Capture the cell that displays the provided text and extract its (X, Y) central coordinate. 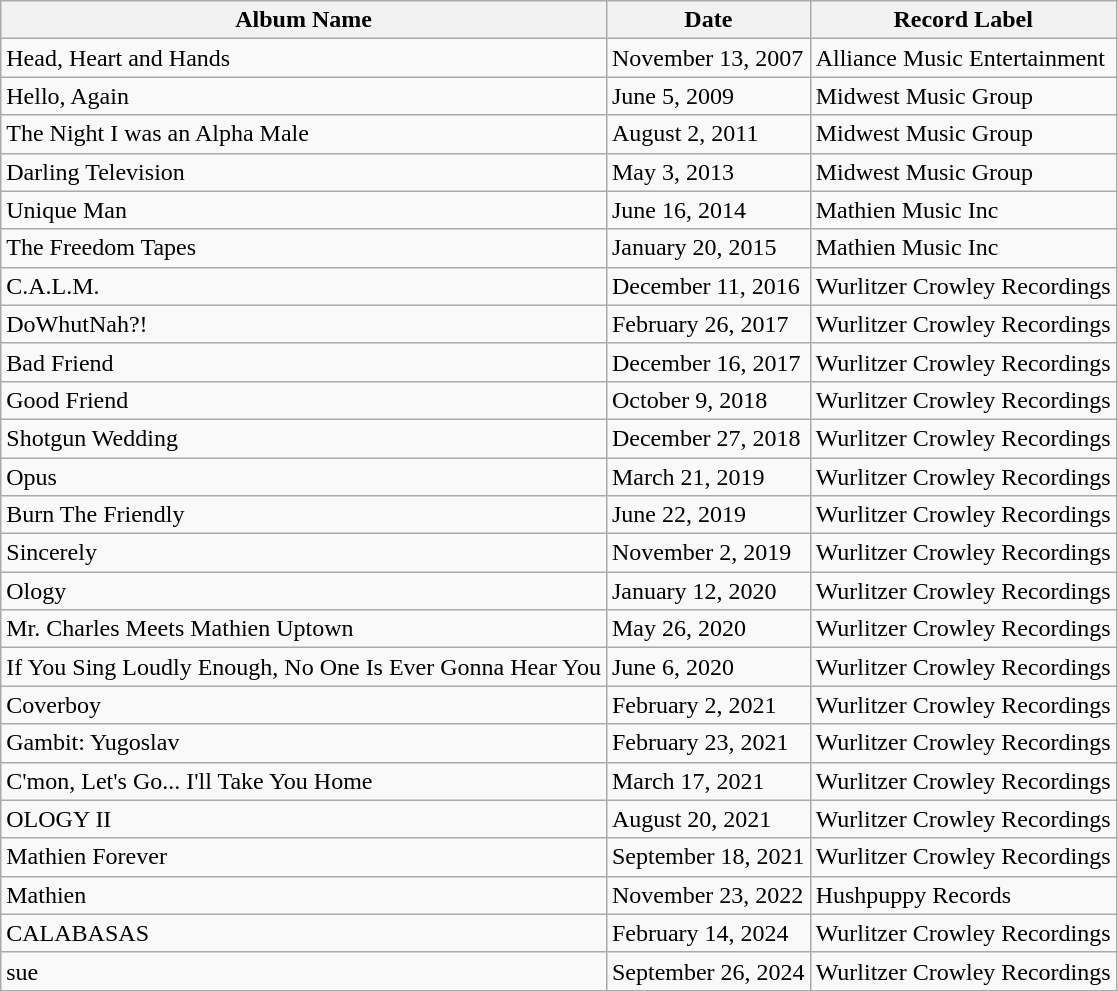
Burn The Friendly (304, 515)
If You Sing Loudly Enough, No One Is Ever Gonna Hear You (304, 667)
December 27, 2018 (708, 438)
Sincerely (304, 553)
February 26, 2017 (708, 324)
Mathien Forever (304, 857)
February 23, 2021 (708, 743)
Mr. Charles Meets Mathien Uptown (304, 629)
Darling Television (304, 172)
sue (304, 971)
June 6, 2020 (708, 667)
Hello, Again (304, 96)
Good Friend (304, 400)
DoWhutNah?! (304, 324)
Shotgun Wedding (304, 438)
August 2, 2011 (708, 134)
Ology (304, 591)
Bad Friend (304, 362)
Record Label (963, 20)
January 12, 2020 (708, 591)
December 16, 2017 (708, 362)
November 13, 2007 (708, 58)
June 16, 2014 (708, 210)
Hushpuppy Records (963, 895)
February 2, 2021 (708, 705)
September 18, 2021 (708, 857)
March 21, 2019 (708, 477)
C'mon, Let's Go... I'll Take You Home (304, 781)
September 26, 2024 (708, 971)
Album Name (304, 20)
February 14, 2024 (708, 933)
August 20, 2021 (708, 819)
May 26, 2020 (708, 629)
January 20, 2015 (708, 248)
Date (708, 20)
Coverboy (304, 705)
December 11, 2016 (708, 286)
The Freedom Tapes (304, 248)
OLOGY II (304, 819)
June 22, 2019 (708, 515)
March 17, 2021 (708, 781)
Head, Heart and Hands (304, 58)
Opus (304, 477)
November 2, 2019 (708, 553)
October 9, 2018 (708, 400)
Unique Man (304, 210)
The Night I was an Alpha Male (304, 134)
Mathien (304, 895)
Gambit: Yugoslav (304, 743)
Alliance Music Entertainment (963, 58)
November 23, 2022 (708, 895)
CALABASAS (304, 933)
June 5, 2009 (708, 96)
May 3, 2013 (708, 172)
C.A.L.M. (304, 286)
